Output the (x, y) coordinate of the center of the cell containing the given text.  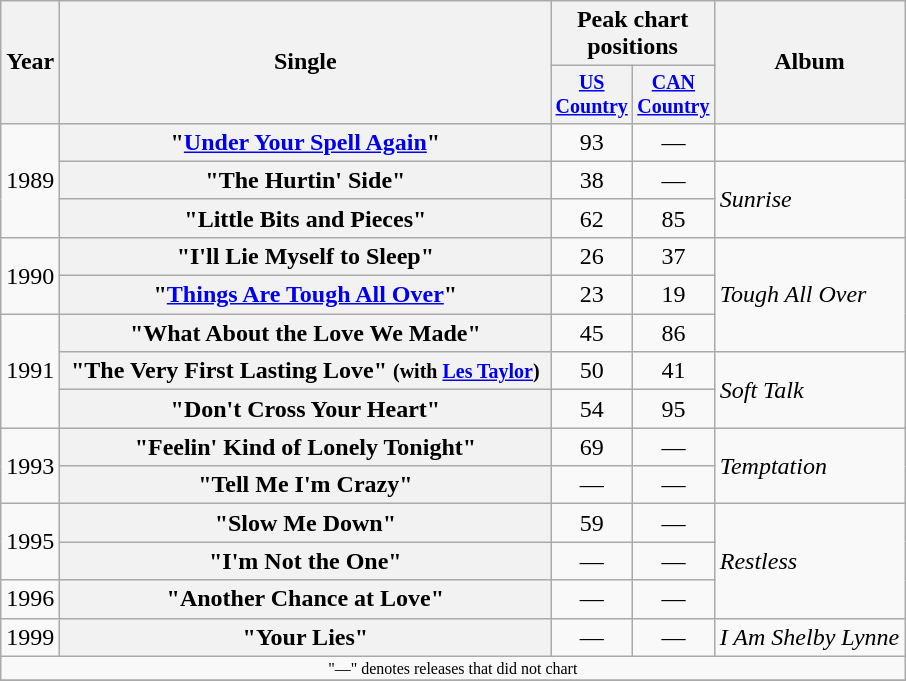
Sunrise (810, 199)
"The Hurtin' Side" (306, 180)
45 (592, 333)
"Feelin' Kind of Lonely Tonight" (306, 447)
54 (592, 409)
86 (674, 333)
US Country (592, 94)
"Don't Cross Your Heart" (306, 409)
"Things Are Tough All Over" (306, 295)
1993 (30, 466)
I Am Shelby Lynne (810, 637)
69 (592, 447)
85 (674, 218)
1990 (30, 275)
"Little Bits and Pieces" (306, 218)
1999 (30, 637)
CAN Country (674, 94)
Soft Talk (810, 390)
Restless (810, 561)
1996 (30, 599)
"Your Lies" (306, 637)
Tough All Over (810, 294)
38 (592, 180)
"Tell Me I'm Crazy" (306, 485)
Temptation (810, 466)
Peak chartpositions (632, 34)
93 (592, 142)
95 (674, 409)
"Slow Me Down" (306, 523)
"I'll Lie Myself to Sleep" (306, 256)
23 (592, 295)
1995 (30, 542)
41 (674, 371)
26 (592, 256)
"—" denotes releases that did not chart (453, 668)
59 (592, 523)
62 (592, 218)
1989 (30, 180)
"Another Chance at Love" (306, 599)
"Under Your Spell Again" (306, 142)
Single (306, 62)
Year (30, 62)
"What About the Love We Made" (306, 333)
"The Very First Lasting Love" (with Les Taylor) (306, 371)
19 (674, 295)
1991 (30, 371)
"I'm Not the One" (306, 561)
50 (592, 371)
37 (674, 256)
Album (810, 62)
